Pinpoint the cell where the given text exists, returning its (x, y) midpoint coordinate. 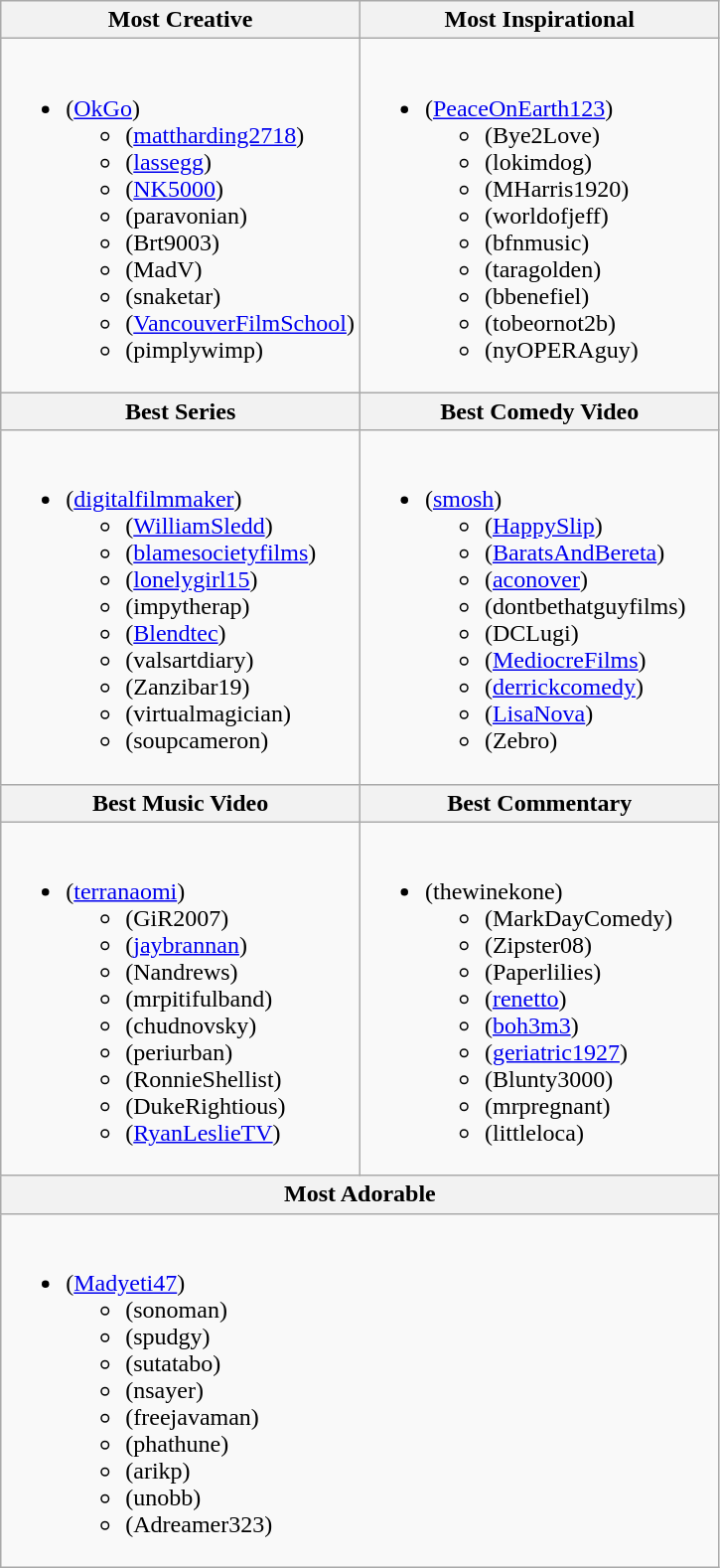
(terranaomi) (GiR2007) (jaybrannan) (Nandrews) (mrpitifulband) (chudnovsky) (periurban) (RonnieShellist) (DukeRightious) (RyanLeslieTV) (181, 999)
(PeaceOnEarth123) (Bye2Love) (lokimdog) (MHarris1920) (worldofjeff) (bfnmusic) (taragolden) (bbenefiel) (tobeornot2b) (nyOPERAguy) (539, 216)
Best Music Video (181, 803)
(smosh) (HappySlip) (BaratsAndBereta) (aconover) (dontbethatguyfilms) (DCLugi) (MediocreFilms) (derrickcomedy) (LisaNova) (Zebro) (539, 607)
Best Comedy Video (539, 411)
Most Adorable (360, 1194)
Best Series (181, 411)
(OkGo) (mattharding2718) (lassegg) (NK5000) (paravonian) (Brt9003) (MadV) (snaketar) (VancouverFilmSchool) (pimplywimp) (181, 216)
Most Creative (181, 20)
(Madyeti47) (sonoman) (spudgy) (sutatabo) (nsayer) (freejavaman) (phathune) (arikp) (unobb) (Adreamer323) (360, 1390)
Best Commentary (539, 803)
Most Inspirational (539, 20)
(thewinekone) (MarkDayComedy) (Zipster08) (Paperlilies) (renetto) (boh3m3) (geriatric1927) (Blunty3000) (mrpregnant) (littleloca) (539, 999)
